Return (x, y) of the center of cell containing provided text 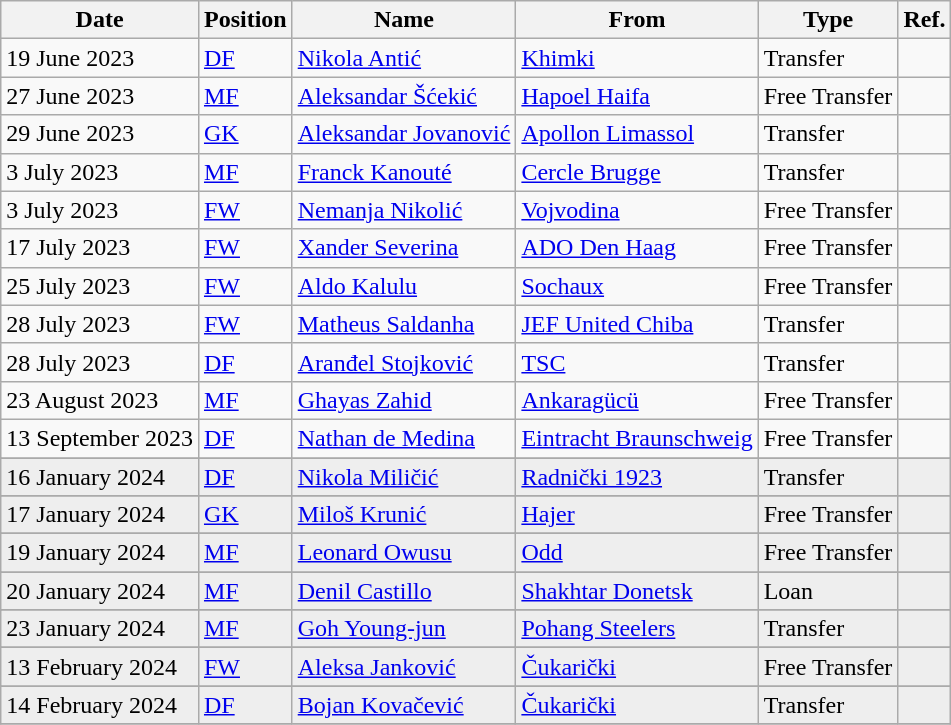
19 January 2024 (100, 553)
Miloš Krunić (404, 515)
19 June 2023 (100, 58)
27 June 2023 (100, 96)
Xander Severina (404, 248)
17 January 2024 (100, 515)
Aranđel Stojković (404, 362)
Nikola Miličić (404, 477)
Ankaragücü (637, 400)
Khimki (637, 58)
Cercle Brugge (637, 172)
Odd (637, 553)
Aleksa Janković (404, 667)
Hajer (637, 515)
23 January 2024 (100, 629)
Position (245, 20)
Pohang Steelers (637, 629)
From (637, 20)
Hapoel Haifa (637, 96)
13 February 2024 (100, 667)
17 July 2023 (100, 248)
Ref. (924, 20)
Ghayas Zahid (404, 400)
14 February 2024 (100, 705)
20 January 2024 (100, 591)
25 July 2023 (100, 286)
Loan (828, 591)
Apollon Limassol (637, 134)
Nemanja Nikolić (404, 210)
Aleksandar Jovanović (404, 134)
Goh Young-jun (404, 629)
23 August 2023 (100, 400)
Denil Castillo (404, 591)
TSC (637, 362)
Aleksandar Šćekić (404, 96)
Bojan Kovačević (404, 705)
Shakhtar Donetsk (637, 591)
16 January 2024 (100, 477)
Franck Kanouté (404, 172)
Nathan de Medina (404, 438)
13 September 2023 (100, 438)
Leonard Owusu (404, 553)
Vojvodina (637, 210)
JEF United Chiba (637, 324)
Radnički 1923 (637, 477)
Date (100, 20)
29 June 2023 (100, 134)
Type (828, 20)
Eintracht Braunschweig (637, 438)
Sochaux (637, 286)
Matheus Saldanha (404, 324)
Nikola Antić (404, 58)
Aldo Kalulu (404, 286)
Name (404, 20)
ADO Den Haag (637, 248)
